Scan for the cell matching the given text and deliver its [X, Y] coordinate at center. 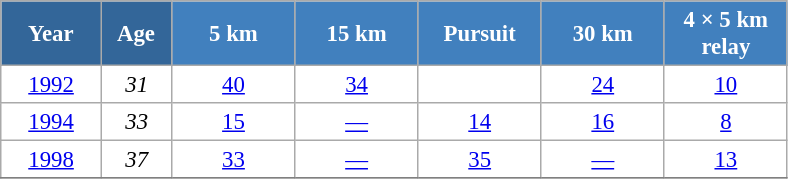
8 [726, 122]
13 [726, 160]
34 [356, 85]
24 [602, 85]
16 [602, 122]
1994 [52, 122]
40 [234, 85]
5 km [234, 34]
15 [234, 122]
30 km [602, 34]
31 [136, 85]
1998 [52, 160]
35 [480, 160]
1992 [52, 85]
10 [726, 85]
4 × 5 km relay [726, 34]
15 km [356, 34]
Pursuit [480, 34]
37 [136, 160]
14 [480, 122]
Age [136, 34]
Year [52, 34]
